Search for the cell housing the specified text and yield its (x, y) center coordinate. 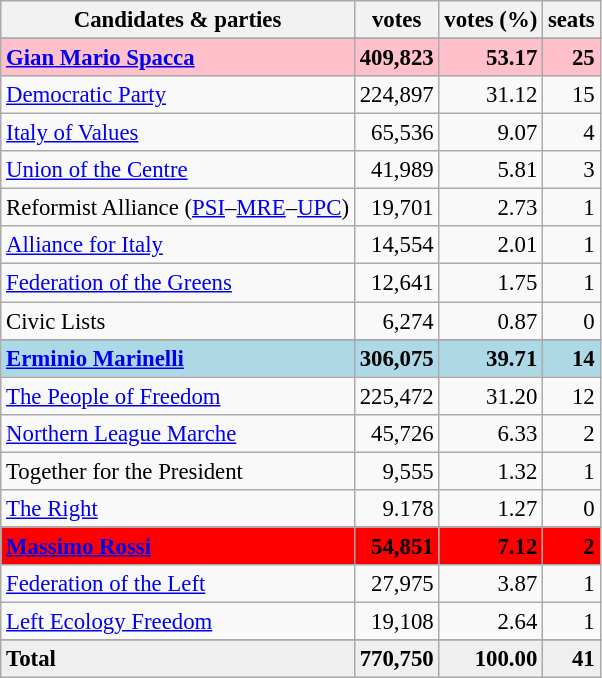
39.71 (491, 358)
Federation of the Greens (178, 283)
45,726 (396, 433)
Erminio Marinelli (178, 358)
770,750 (396, 659)
19,108 (396, 621)
Gian Mario Spacca (178, 58)
Reformist Alliance (PSI–MRE–UPC) (178, 208)
4 (572, 133)
Left Ecology Freedom (178, 621)
14 (572, 358)
The People of Freedom (178, 396)
votes (396, 20)
409,823 (396, 58)
12 (572, 396)
14,554 (396, 245)
41,989 (396, 170)
5.81 (491, 170)
6,274 (396, 321)
12,641 (396, 283)
54,851 (396, 546)
2.01 (491, 245)
The Right (178, 509)
3.87 (491, 584)
31.12 (491, 95)
9.178 (396, 509)
41 (572, 659)
seats (572, 20)
225,472 (396, 396)
1.32 (491, 471)
31.20 (491, 396)
Massimo Rossi (178, 546)
2.64 (491, 621)
votes (%) (491, 20)
3 (572, 170)
1.27 (491, 509)
Candidates & parties (178, 20)
0.87 (491, 321)
7.12 (491, 546)
Federation of the Left (178, 584)
2.73 (491, 208)
6.33 (491, 433)
15 (572, 95)
Union of the Centre (178, 170)
65,536 (396, 133)
Northern League Marche (178, 433)
1.75 (491, 283)
19,701 (396, 208)
Together for the President (178, 471)
25 (572, 58)
9.07 (491, 133)
Total (178, 659)
100.00 (491, 659)
Democratic Party (178, 95)
306,075 (396, 358)
Italy of Values (178, 133)
Civic Lists (178, 321)
9,555 (396, 471)
27,975 (396, 584)
224,897 (396, 95)
Alliance for Italy (178, 245)
53.17 (491, 58)
